For the text-containing cell, return its midpoint in [x, y] coordinate format. 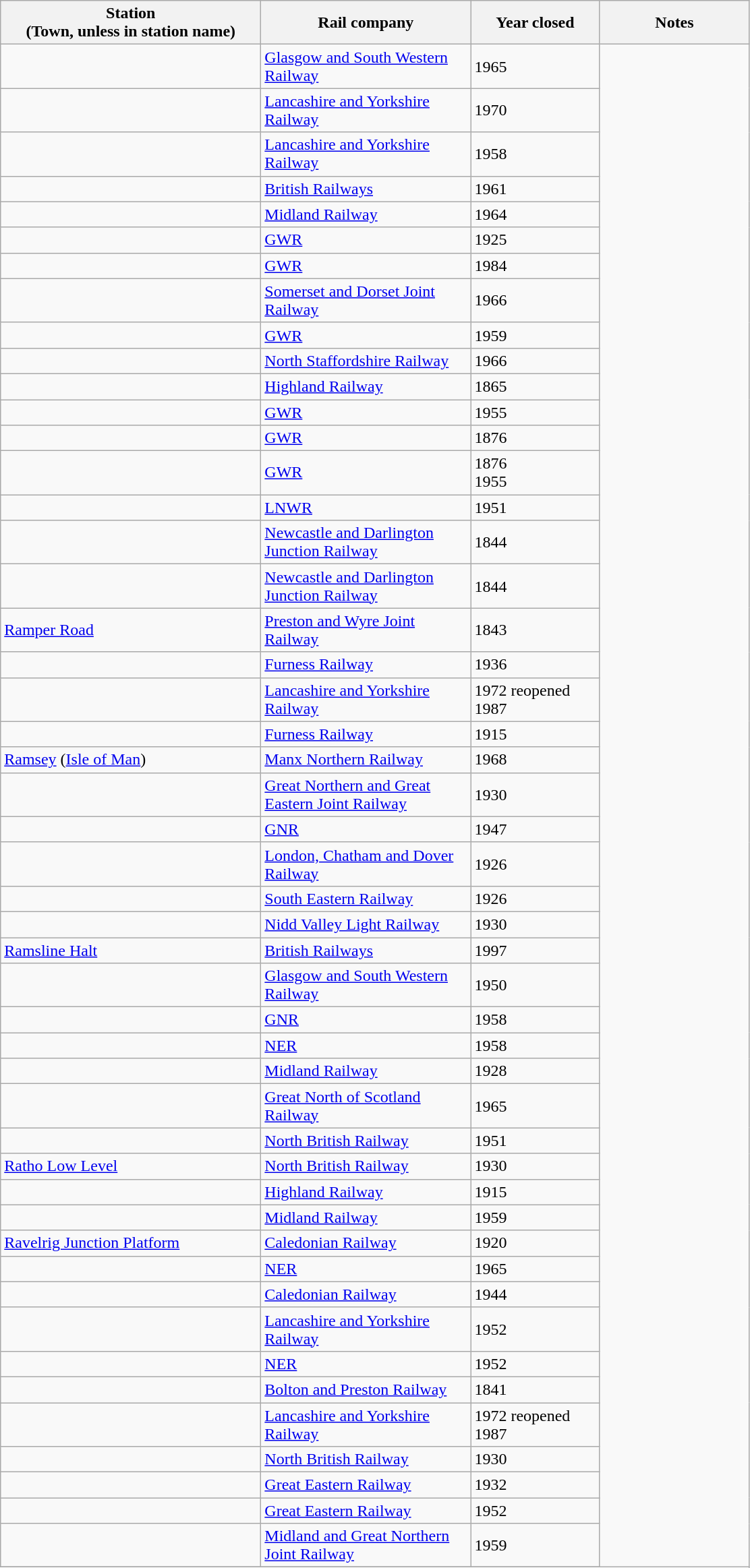
1950 [536, 986]
Ramper Road [131, 630]
1920 [536, 1243]
1876 [536, 438]
1984 [536, 266]
1970 [536, 111]
1964 [536, 214]
1841 [536, 1389]
Ratho Low Level [131, 1166]
Great North of Scotland Railway [366, 1106]
North Staffordshire Railway [366, 361]
1947 [536, 829]
1865 [536, 386]
Bolton and Preston Railway [366, 1389]
Somerset and Dorset Joint Railway [366, 301]
Manx Northern Railway [366, 760]
South Eastern Railway [366, 899]
Great Northern and Great Eastern Joint Railway [366, 794]
1843 [536, 630]
Station(Town, unless in station name) [131, 23]
1925 [536, 240]
LNWR [366, 508]
1997 [536, 950]
Nidd Valley Light Railway [366, 924]
1932 [536, 1485]
Preston and Wyre Joint Railway [366, 630]
1944 [536, 1294]
1928 [536, 1071]
Year closed [536, 23]
1968 [536, 760]
Ravelrig Junction Platform [131, 1243]
18761955 [536, 473]
Ramsey (Isle of Man) [131, 760]
1961 [536, 189]
1955 [536, 412]
Ramsline Halt [131, 950]
1936 [536, 665]
Rail company [366, 23]
London, Chatham and Dover Railway [366, 864]
Notes [674, 23]
Midland and Great Northern Joint Railway [366, 1545]
